Search for the cell housing the specified text and yield its [x, y] center coordinate. 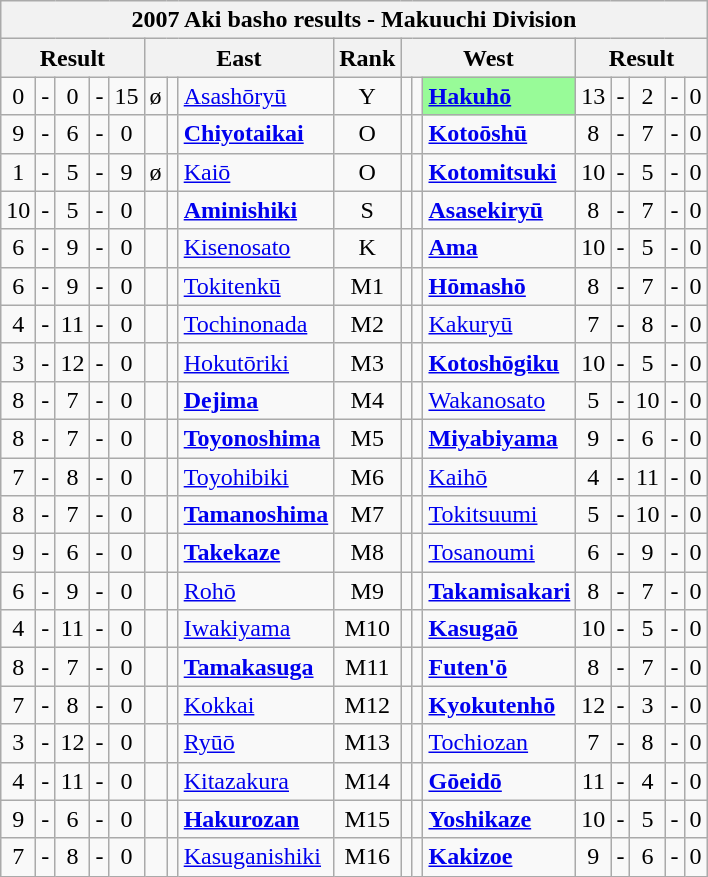
Tochinonada [256, 324]
M16 [368, 857]
Kotomitsuki [500, 172]
Iwakiyama [256, 629]
M5 [368, 438]
M11 [368, 667]
M2 [368, 324]
M7 [368, 515]
15 [126, 96]
Tosanoumi [500, 553]
Toyohibiki [256, 477]
2 [648, 96]
Kasuganishiki [256, 857]
Hokutōriki [256, 362]
Hakurozan [256, 819]
Takamisakari [500, 591]
M15 [368, 819]
Kitazakura [256, 781]
Toyonoshima [256, 438]
Rohō [256, 591]
Hakuhō [500, 96]
M14 [368, 781]
Kotoshōgiku [500, 362]
Takekaze [256, 553]
Y [368, 96]
Tochiozan [500, 743]
Kaihō [500, 477]
Kaiō [256, 172]
Yoshikaze [500, 819]
Kyokutenhō [500, 705]
Dejima [256, 400]
Asasekiryū [500, 210]
Tamanoshima [256, 515]
1 [18, 172]
K [368, 248]
Tokitenkū [256, 286]
Kotoōshū [500, 134]
M9 [368, 591]
Kasugaō [500, 629]
Tokitsuumi [500, 515]
M6 [368, 477]
M13 [368, 743]
2007 Aki basho results - Makuuchi Division [354, 20]
M12 [368, 705]
East [239, 58]
Miyabiyama [500, 438]
Aminishiki [256, 210]
Asashōryū [256, 96]
West [488, 58]
Rank [368, 58]
Kokkai [256, 705]
M10 [368, 629]
Ama [500, 248]
Gōeidō [500, 781]
S [368, 210]
M3 [368, 362]
M4 [368, 400]
Ryūō [256, 743]
Wakanosato [500, 400]
Kakizoe [500, 857]
Tamakasuga [256, 667]
Kakuryū [500, 324]
Kisenosato [256, 248]
Futen'ō [500, 667]
M1 [368, 286]
Chiyotaikai [256, 134]
13 [594, 96]
Hōmashō [500, 286]
M8 [368, 553]
